Scan for the cell matching the given text and deliver its (X, Y) coordinate at center. 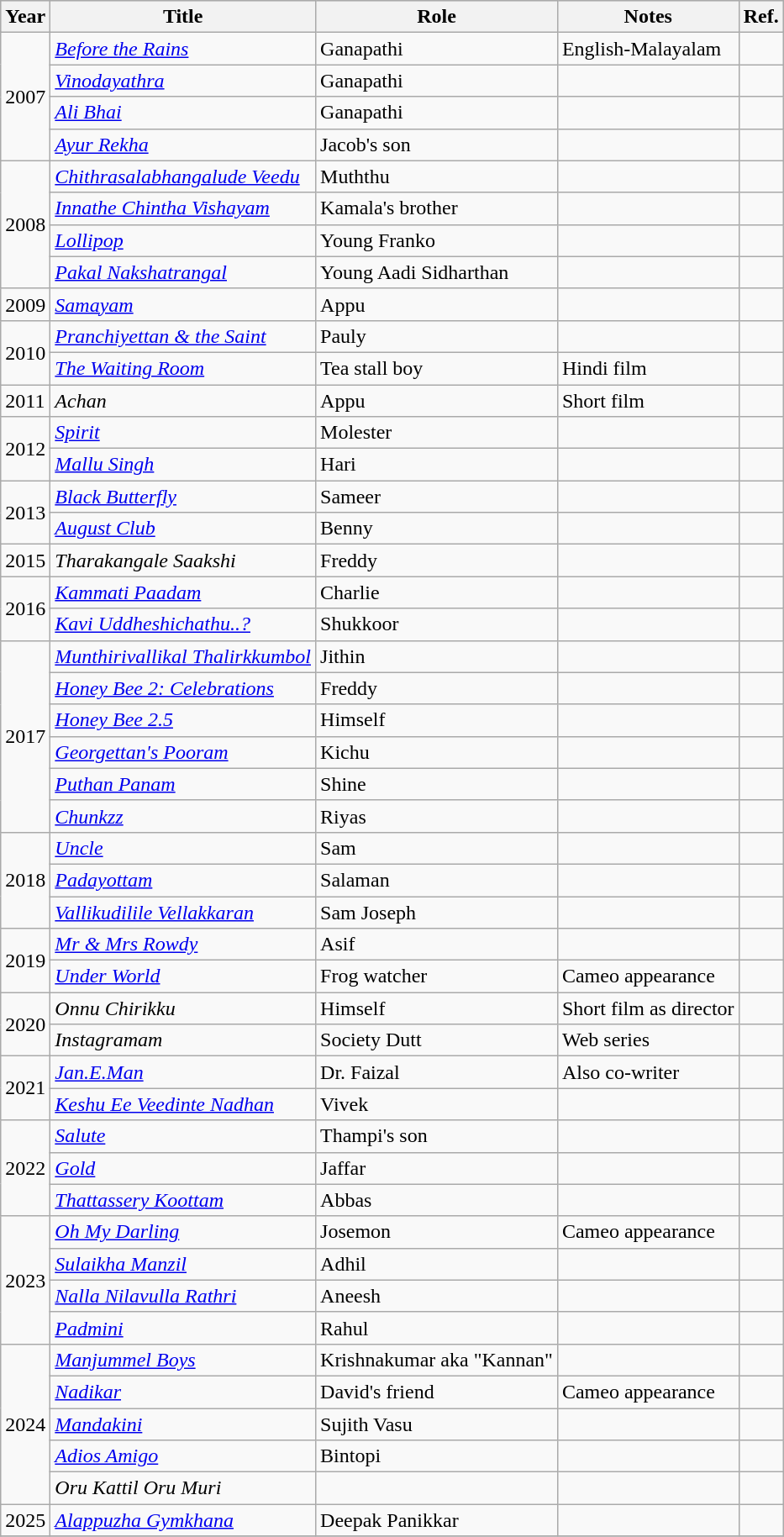
2025 (25, 1520)
Lollipop (183, 240)
2020 (25, 1024)
Achan (183, 401)
Short film as director (648, 1008)
Society Dutt (437, 1040)
Salute (183, 1136)
Sulaikha Manzil (183, 1264)
Alappuzha Gymkhana (183, 1520)
2011 (25, 401)
Georgettan's Pooram (183, 752)
2021 (25, 1088)
Aneesh (437, 1296)
Puthan Panam (183, 784)
2024 (25, 1424)
Black Butterfly (183, 497)
English-Malayalam (648, 49)
Vivek (437, 1104)
Padayottam (183, 880)
2018 (25, 880)
Nalla Nilavulla Rathri (183, 1296)
Pakal Nakshatrangal (183, 272)
Kammati Paadam (183, 592)
Shukkoor (437, 624)
Before the Rains (183, 49)
Shine (437, 784)
2010 (25, 352)
Tea stall boy (437, 368)
Padmini (183, 1328)
Salaman (437, 880)
Oh My Darling (183, 1232)
Manjummel Boys (183, 1360)
August Club (183, 529)
David's friend (437, 1392)
Onnu Chirikku (183, 1008)
Instagramam (183, 1040)
Charlie (437, 592)
Honey Bee 2: Celebrations (183, 688)
Also co-writer (648, 1072)
Abbas (437, 1200)
Notes (648, 17)
Pranchiyettan & the Saint (183, 336)
Sam Joseph (437, 912)
Keshu Ee Veedinte Nadhan (183, 1104)
Ref. (761, 17)
Mallu Singh (183, 465)
Kavi Uddheshichathu..? (183, 624)
Pauly (437, 336)
Muththu (437, 176)
Deepak Panikkar (437, 1520)
Adios Amigo (183, 1456)
Mandakini (183, 1424)
Vinodayathra (183, 81)
Munthirivallikal Thalirkkumbol (183, 656)
Innathe Chintha Vishayam (183, 208)
2008 (25, 224)
Sam (437, 848)
Kichu (437, 752)
2012 (25, 449)
2019 (25, 961)
2022 (25, 1168)
Riyas (437, 816)
2009 (25, 304)
Mr & Mrs Rowdy (183, 945)
Adhil (437, 1264)
Samayam (183, 304)
Gold (183, 1168)
Vallikudilile Vellakkaran (183, 912)
Chithrasalabhangalude Veedu (183, 176)
Asif (437, 945)
Sujith Vasu (437, 1424)
Rahul (437, 1328)
Young Franko (437, 240)
2023 (25, 1280)
Tharakangale Saakshi (183, 561)
2016 (25, 608)
Josemon (437, 1232)
Short film (648, 401)
The Waiting Room (183, 368)
Uncle (183, 848)
2013 (25, 513)
Sameer (437, 497)
Hari (437, 465)
Thampi's son (437, 1136)
Role (437, 17)
2015 (25, 561)
2017 (25, 736)
Web series (648, 1040)
Frog watcher (437, 976)
Nadikar (183, 1392)
2007 (25, 97)
Year (25, 17)
Ali Bhai (183, 113)
Young Aadi Sidharthan (437, 272)
Hindi film (648, 368)
Kamala's brother (437, 208)
Jacob's son (437, 145)
Spirit (183, 433)
Under World (183, 976)
Oru Kattil Oru Muri (183, 1488)
Bintopi (437, 1456)
Krishnakumar aka "Kannan" (437, 1360)
Dr. Faizal (437, 1072)
Chunkzz (183, 816)
Jaffar (437, 1168)
Thattassery Koottam (183, 1200)
Jan.E.Man (183, 1072)
Title (183, 17)
Jithin (437, 656)
Molester (437, 433)
Honey Bee 2.5 (183, 720)
Ayur Rekha (183, 145)
Benny (437, 529)
